Capture the cell that displays the provided text and extract its [X, Y] central coordinate. 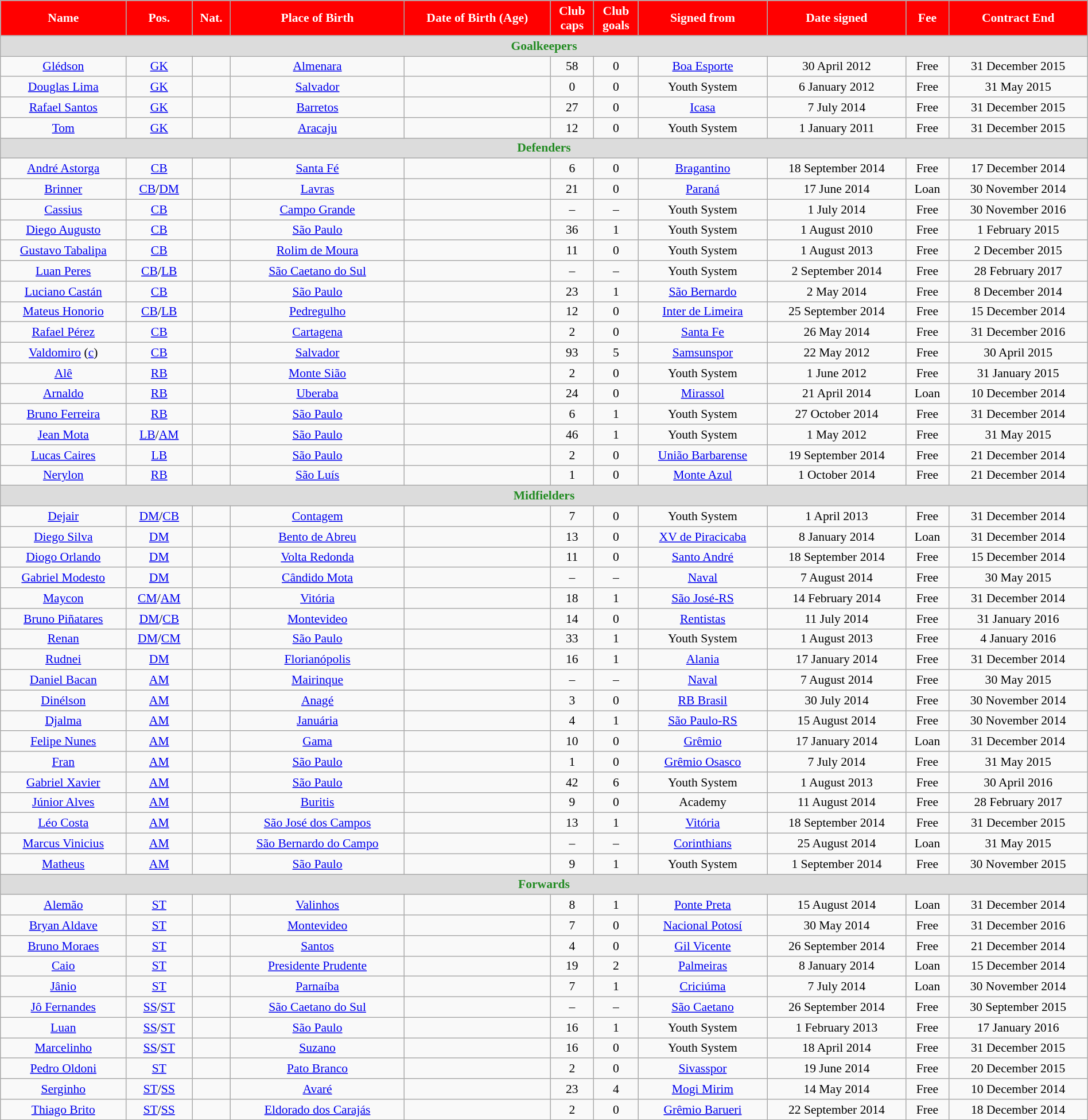
1 October 2014 [837, 475]
31 January 2016 [1018, 619]
8 December 2014 [1018, 292]
30 July 2014 [837, 700]
Pedregulho [317, 312]
LB [160, 455]
São Caetano [702, 1007]
Florianópolis [317, 660]
Defenders [544, 148]
Grêmio Osasco [702, 762]
São Paulo-RS [702, 721]
Mairinque [317, 680]
30 April 2012 [837, 67]
Valinhos [317, 905]
3 [572, 700]
18 [572, 598]
1 January 2011 [837, 128]
São Bernardo do Campo [317, 844]
Luan Peres [63, 271]
Mateus Honorio [63, 312]
Nerylon [63, 475]
Rafael Pérez [63, 332]
Presidente Prudente [317, 966]
1 April 2013 [837, 517]
Pos. [160, 18]
Bruno Piñatares [63, 619]
1 February 2013 [837, 1028]
Sivasspor [702, 1069]
2 September 2014 [837, 271]
LB/AM [160, 435]
1 August 2010 [837, 230]
Januária [317, 721]
58 [572, 67]
André Astorga [63, 169]
21 [572, 189]
Grêmio Barueri [702, 1110]
Ponte Preta [702, 905]
26 May 2014 [837, 332]
46 [572, 435]
Glédson [63, 67]
8 [572, 905]
Almenara [317, 67]
Renan [63, 639]
Bruno Moraes [63, 946]
São José-RS [702, 598]
Monte Sião [317, 373]
Bruno Ferreira [63, 414]
São José dos Campos [317, 823]
27 [572, 107]
Campo Grande [317, 210]
Signed from [702, 18]
Inter de Limeira [702, 312]
Marcus Vinicius [63, 844]
Lavras [317, 189]
Goalkeepers [544, 46]
Gabriel Xavier [63, 782]
Valdomiro (c) [63, 353]
30 November 2016 [1018, 210]
Jânio [63, 987]
30 November 2015 [1018, 864]
Fee [927, 18]
Daniel Bacan [63, 680]
30 September 2015 [1018, 1007]
11 August 2014 [837, 803]
Tom [63, 128]
Pedro Oldoni [63, 1069]
Maycon [63, 598]
Date of Birth (Age) [477, 18]
Alê [63, 373]
Brinner [63, 189]
20 December 2015 [1018, 1069]
Dejair [63, 517]
11 July 2014 [837, 619]
Caio [63, 966]
Serginho [63, 1089]
XV de Piracicaba [702, 537]
10 [572, 742]
30 April 2015 [1018, 353]
Santa Fe [702, 332]
Clubgoals [616, 18]
Gama [317, 742]
Santos [317, 946]
Aracaju [317, 128]
1 July 2014 [837, 210]
Dinélson [63, 700]
14 February 2014 [837, 598]
Diego Augusto [63, 230]
25 August 2014 [837, 844]
Uberaba [317, 394]
Luciano Castán [63, 292]
Bryan Aldave [63, 925]
Djalma [63, 721]
22 May 2012 [837, 353]
Parnaíba [317, 987]
Name [63, 18]
Mirassol [702, 394]
Corinthians [702, 844]
Gustavo Tabalipa [63, 251]
25 September 2014 [837, 312]
Cartagena [317, 332]
Pato Branco [317, 1069]
17 June 2014 [837, 189]
Douglas Lima [63, 87]
Criciúma [702, 987]
93 [572, 353]
Grêmio [702, 742]
36 [572, 230]
Diogo Orlando [63, 557]
Nacional Potosí [702, 925]
Contagem [317, 517]
Bento de Abreu [317, 537]
27 October 2014 [837, 414]
2 May 2014 [837, 292]
Gil Vicente [702, 946]
Place of Birth [317, 18]
CM/AM [160, 598]
Júnior Alves [63, 803]
Paraná [702, 189]
2 December 2015 [1018, 251]
17 January 2016 [1018, 1028]
Contract End [1018, 18]
5 [616, 353]
Santo André [702, 557]
6 January 2012 [837, 87]
Felipe Nunes [63, 742]
Forwards [544, 885]
30 April 2016 [1018, 782]
Santa Fé [317, 169]
19 September 2014 [837, 455]
Suzano [317, 1048]
Buritis [317, 803]
Samsunspor [702, 353]
14 [572, 619]
Nat. [211, 18]
Alemão [63, 905]
São Luís [317, 475]
Alania [702, 660]
1 May 2012 [837, 435]
33 [572, 639]
CB/DM [160, 189]
Thiago Brito [63, 1110]
Barretos [317, 107]
14 May 2014 [837, 1089]
Fran [63, 762]
São Bernardo [702, 292]
Academy [702, 803]
1 February 2015 [1018, 230]
19 June 2014 [837, 1069]
RB Brasil [702, 700]
União Barbarense [702, 455]
DM/CM [160, 639]
Léo Costa [63, 823]
Arnaldo [63, 394]
18 December 2014 [1018, 1110]
4 January 2016 [1018, 639]
Matheus [63, 864]
Cândido Mota [317, 578]
Rudnei [63, 660]
Rentistas [702, 619]
1 June 2012 [837, 373]
Date signed [837, 18]
Anagé [317, 700]
Diego Silva [63, 537]
Icasa [702, 107]
Jean Mota [63, 435]
21 April 2014 [837, 394]
Rolim de Moura [317, 251]
Monte Azul [702, 475]
Bragantino [702, 169]
Jô Fernandes [63, 1007]
Eldorado dos Carajás [317, 1110]
22 September 2014 [837, 1110]
Palmeiras [702, 966]
31 January 2015 [1018, 373]
Lucas Caires [63, 455]
17 December 2014 [1018, 169]
Marcelinho [63, 1048]
19 [572, 966]
Rafael Santos [63, 107]
Cassius [63, 210]
Clubcaps [572, 18]
Mogi Mirim [702, 1089]
Gabriel Modesto [63, 578]
42 [572, 782]
Boa Esporte [702, 67]
1 September 2014 [837, 864]
Avaré [317, 1089]
Luan [63, 1028]
30 May 2014 [837, 925]
18 April 2014 [837, 1048]
Volta Redonda [317, 557]
24 [572, 394]
Midfielders [544, 496]
